Capture the cell that displays the provided text and extract its (X, Y) central coordinate. 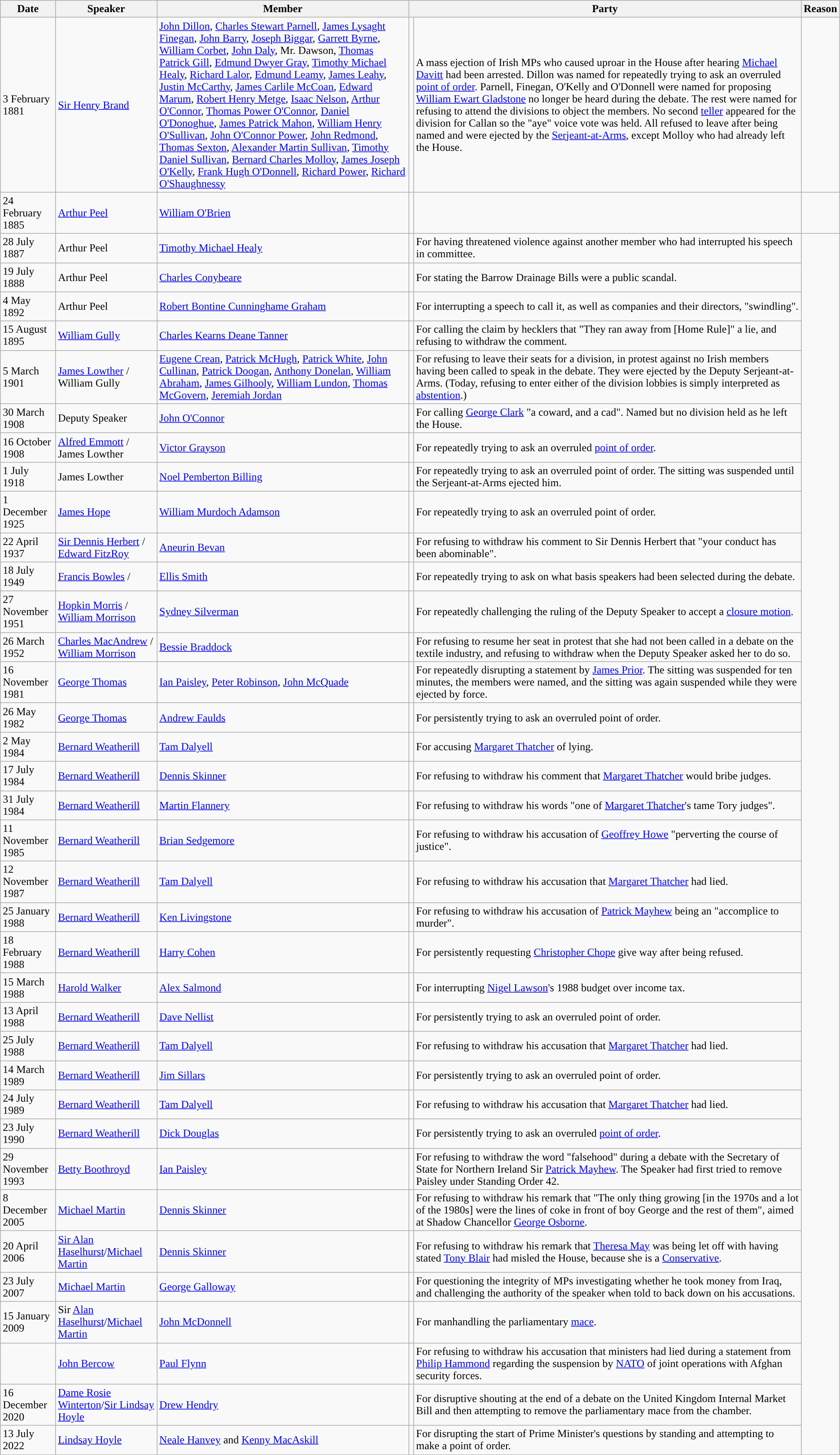
For refusing to withdraw his accusation of Patrick Mayhew being an "accomplice to murder". (608, 917)
For interrupting Nigel Lawson's 1988 budget over income tax. (608, 988)
Sydney Silverman (283, 612)
27 November 1951 (28, 612)
Charles MacAndrew / William Morrison (106, 647)
For manhandling the parliamentary mace. (608, 1322)
26 March 1952 (28, 647)
Jim Sillars (283, 1075)
30 March 1908 (28, 418)
Speaker (106, 9)
For repeatedly trying to ask an overruled point of order. The sitting was suspended until the Serjeant-at-Arms ejected him. (608, 477)
24 February 1885 (28, 213)
Ellis Smith (283, 576)
John Bercow (106, 1363)
18 February 1988 (28, 952)
16 October 1908 (28, 447)
Harold Walker (106, 988)
Dame Rosie Winterton/Sir Lindsay Hoyle (106, 1405)
Deputy Speaker (106, 418)
Victor Grayson (283, 447)
17 July 1984 (28, 776)
For stating the Barrow Drainage Bills were a public scandal. (608, 277)
Noel Pemberton Billing (283, 477)
Andrew Faulds (283, 717)
Date (28, 9)
Francis Bowles / (106, 576)
For refusing to withdraw his accusation of Geoffrey Howe "perverting the course of justice". (608, 840)
Party (605, 9)
Dave Nellist (283, 1016)
Alex Salmond (283, 988)
25 January 1988 (28, 917)
For accusing Margaret Thatcher of lying. (608, 747)
24 July 1989 (28, 1104)
James Lowther (106, 477)
Robert Bontine Cunninghame Graham (283, 306)
19 July 1888 (28, 277)
For repeatedly trying to ask on what basis speakers had been selected during the debate. (608, 576)
23 July 1990 (28, 1134)
14 March 1989 (28, 1075)
Ken Livingstone (283, 917)
Betty Boothroyd (106, 1169)
12 November 1987 (28, 882)
Charles Kearns Deane Tanner (283, 336)
2 May 1984 (28, 747)
1 December 1925 (28, 512)
Hopkin Morris / William Morrison (106, 612)
20 April 2006 (28, 1252)
8 December 2005 (28, 1210)
13 July 2022 (28, 1440)
For disrupting the start of Prime Minister's questions by standing and attempting to make a point of order. (608, 1440)
George Galloway (283, 1287)
Dick Douglas (283, 1134)
For persistently requesting Christopher Chope give way after being refused. (608, 952)
For refusing to withdraw his comment that Margaret Thatcher would bribe judges. (608, 776)
5 March 1901 (28, 377)
For refusing to withdraw his comment to Sir Dennis Herbert that "your conduct has been abominable". (608, 547)
23 July 2007 (28, 1287)
1 July 1918 (28, 477)
James Lowther / William Gully (106, 377)
Timothy Michael Healy (283, 248)
4 May 1892 (28, 306)
Martin Flannery (283, 805)
15 March 1988 (28, 988)
15 August 1895 (28, 336)
For repeatedly challenging the ruling of the Deputy Speaker to accept a closure motion. (608, 612)
For having threatened violence against another member who had interrupted his speech in committee. (608, 248)
Member (283, 9)
16 December 2020 (28, 1405)
Lindsay Hoyle (106, 1440)
Aneurin Bevan (283, 547)
Harry Cohen (283, 952)
Neale Hanvey and Kenny MacAskill (283, 1440)
James Hope (106, 512)
Ian Paisley (283, 1169)
For calling George Clark "a coward, and a cad". Named but no division held as he left the House. (608, 418)
Sir Dennis Herbert / Edward FitzRoy (106, 547)
Reason (820, 9)
Brian Sedgemore (283, 840)
29 November 1993 (28, 1169)
18 July 1949 (28, 576)
Alfred Emmott / James Lowther (106, 447)
22 April 1937 (28, 547)
Paul Flynn (283, 1363)
26 May 1982 (28, 717)
11 November 1985 (28, 840)
John McDonnell (283, 1322)
13 April 1988 (28, 1016)
3 February 1881 (28, 105)
25 July 1988 (28, 1046)
Drew Hendry (283, 1405)
Bessie Braddock (283, 647)
For refusing to withdraw his words "one of Margaret Thatcher's tame Tory judges". (608, 805)
15 January 2009 (28, 1322)
John O'Connor (283, 418)
Ian Paisley, Peter Robinson, John McQuade (283, 682)
For calling the claim by hecklers that "They ran away from [Home Rule]" a lie, and refusing to withdraw the comment. (608, 336)
William O'Brien (283, 213)
Charles Conybeare (283, 277)
William Murdoch Adamson (283, 512)
Sir Henry Brand (106, 105)
31 July 1984 (28, 805)
William Gully (106, 336)
16 November 1981 (28, 682)
28 July 1887 (28, 248)
For interrupting a speech to call it, as well as companies and their directors, "swindling". (608, 306)
